Locate the cell with the specified text and output its (x, y) center coordinate. 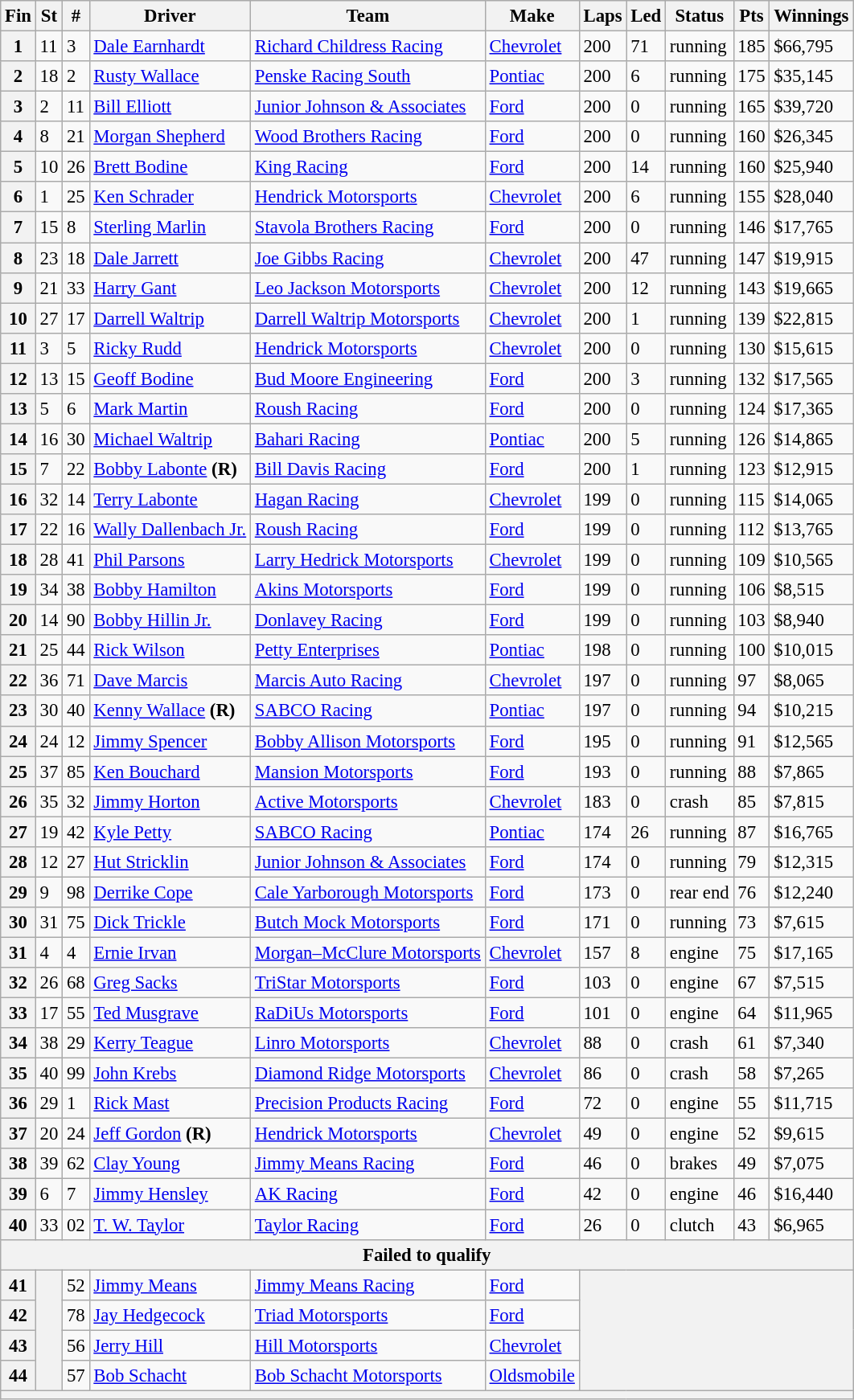
Team (367, 16)
171 (603, 923)
$19,915 (811, 258)
$26,345 (811, 137)
$10,015 (811, 650)
$22,815 (811, 318)
76 (751, 892)
Bob Schacht Motorsports (367, 1376)
173 (603, 892)
Geoff Bodine (170, 379)
Precision Products Racing (367, 1103)
62 (76, 1165)
175 (751, 76)
Ernie Irvan (170, 952)
Donlavey Racing (367, 620)
Make (532, 16)
183 (603, 801)
195 (603, 741)
Dick Trickle (170, 923)
Jeff Gordon (R) (170, 1134)
Bobby Hillin Jr. (170, 620)
58 (751, 1074)
198 (603, 650)
$28,040 (811, 197)
$19,665 (811, 288)
Derrike Cope (170, 892)
Darrell Waltrip (170, 318)
AK Racing (367, 1194)
143 (751, 288)
Mark Martin (170, 409)
90 (76, 620)
Status (700, 16)
$17,365 (811, 409)
Ken Schrader (170, 197)
91 (751, 741)
Oldsmobile (532, 1376)
$35,145 (811, 76)
$12,565 (811, 741)
139 (751, 318)
Mansion Motorsports (367, 772)
Marcis Auto Racing (367, 681)
Laps (603, 16)
$7,515 (811, 983)
Bud Moore Engineering (367, 379)
Pts (751, 16)
$7,340 (811, 1043)
$8,065 (811, 681)
Ted Musgrave (170, 1013)
Clay Young (170, 1165)
Fin (18, 16)
Led (647, 16)
John Krebs (170, 1074)
64 (751, 1013)
Active Motorsports (367, 801)
Petty Enterprises (367, 650)
Jimmy Spencer (170, 741)
97 (751, 681)
$66,795 (811, 47)
87 (751, 832)
Phil Parsons (170, 560)
115 (751, 499)
Dale Earnhardt (170, 47)
98 (76, 892)
$14,865 (811, 439)
Hill Motorsports (367, 1345)
Butch Mock Motorsports (367, 923)
$39,720 (811, 107)
$17,165 (811, 952)
02 (76, 1225)
Taylor Racing (367, 1225)
$16,440 (811, 1194)
Larry Hedrick Motorsports (367, 560)
Kerry Teague (170, 1043)
$8,515 (811, 590)
130 (751, 348)
$7,815 (811, 801)
$17,765 (811, 227)
Failed to qualify (427, 1255)
106 (751, 590)
$7,075 (811, 1165)
Morgan–McClure Motorsports (367, 952)
$14,065 (811, 499)
$6,965 (811, 1225)
Triad Motorsports (367, 1315)
165 (751, 107)
72 (603, 1103)
St (48, 16)
Wood Brothers Racing (367, 137)
Michael Waltrip (170, 439)
147 (751, 258)
Kyle Petty (170, 832)
Wally Dallenbach Jr. (170, 530)
Bob Schacht (170, 1376)
Harry Gant (170, 288)
61 (751, 1043)
$12,240 (811, 892)
$7,265 (811, 1074)
Sterling Marlin (170, 227)
Stavola Brothers Racing (367, 227)
Hagan Racing (367, 499)
Bahari Racing (367, 439)
57 (76, 1376)
Winnings (811, 16)
Bobby Hamilton (170, 590)
$12,915 (811, 469)
Jay Hedgecock (170, 1315)
$8,940 (811, 620)
Ricky Rudd (170, 348)
185 (751, 47)
100 (751, 650)
TriStar Motorsports (367, 983)
47 (647, 258)
Bill Elliott (170, 107)
Akins Motorsports (367, 590)
193 (603, 772)
109 (751, 560)
$11,715 (811, 1103)
56 (76, 1345)
86 (603, 1074)
73 (751, 923)
146 (751, 227)
124 (751, 409)
Bobby Allison Motorsports (367, 741)
67 (751, 983)
Hut Stricklin (170, 862)
brakes (700, 1165)
Jimmy Hensley (170, 1194)
$7,865 (811, 772)
Jimmy Horton (170, 801)
$11,965 (811, 1013)
Richard Childress Racing (367, 47)
123 (751, 469)
RaDiUs Motorsports (367, 1013)
Linro Motorsports (367, 1043)
Darrell Waltrip Motorsports (367, 318)
94 (751, 711)
Rusty Wallace (170, 76)
$15,615 (811, 348)
Brett Bodine (170, 167)
157 (603, 952)
Joe Gibbs Racing (367, 258)
Kenny Wallace (R) (170, 711)
$9,615 (811, 1134)
Bobby Labonte (R) (170, 469)
112 (751, 530)
Greg Sacks (170, 983)
$12,315 (811, 862)
Penske Racing South (367, 76)
Cale Yarborough Motorsports (367, 892)
101 (603, 1013)
68 (76, 983)
$13,765 (811, 530)
Dale Jarrett (170, 258)
$10,565 (811, 560)
rear end (700, 892)
clutch (700, 1225)
Morgan Shepherd (170, 137)
$16,765 (811, 832)
$25,940 (811, 167)
Rick Wilson (170, 650)
Ken Bouchard (170, 772)
99 (76, 1074)
Jimmy Means (170, 1285)
Terry Labonte (170, 499)
78 (76, 1315)
$7,615 (811, 923)
126 (751, 439)
T. W. Taylor (170, 1225)
Diamond Ridge Motorsports (367, 1074)
Jerry Hill (170, 1345)
$17,565 (811, 379)
Rick Mast (170, 1103)
King Racing (367, 167)
132 (751, 379)
Driver (170, 16)
# (76, 16)
Bill Davis Racing (367, 469)
Leo Jackson Motorsports (367, 288)
Dave Marcis (170, 681)
79 (751, 862)
155 (751, 197)
$10,215 (811, 711)
